Provide the [x, y] coordinate of the cell's center where the given text is located.  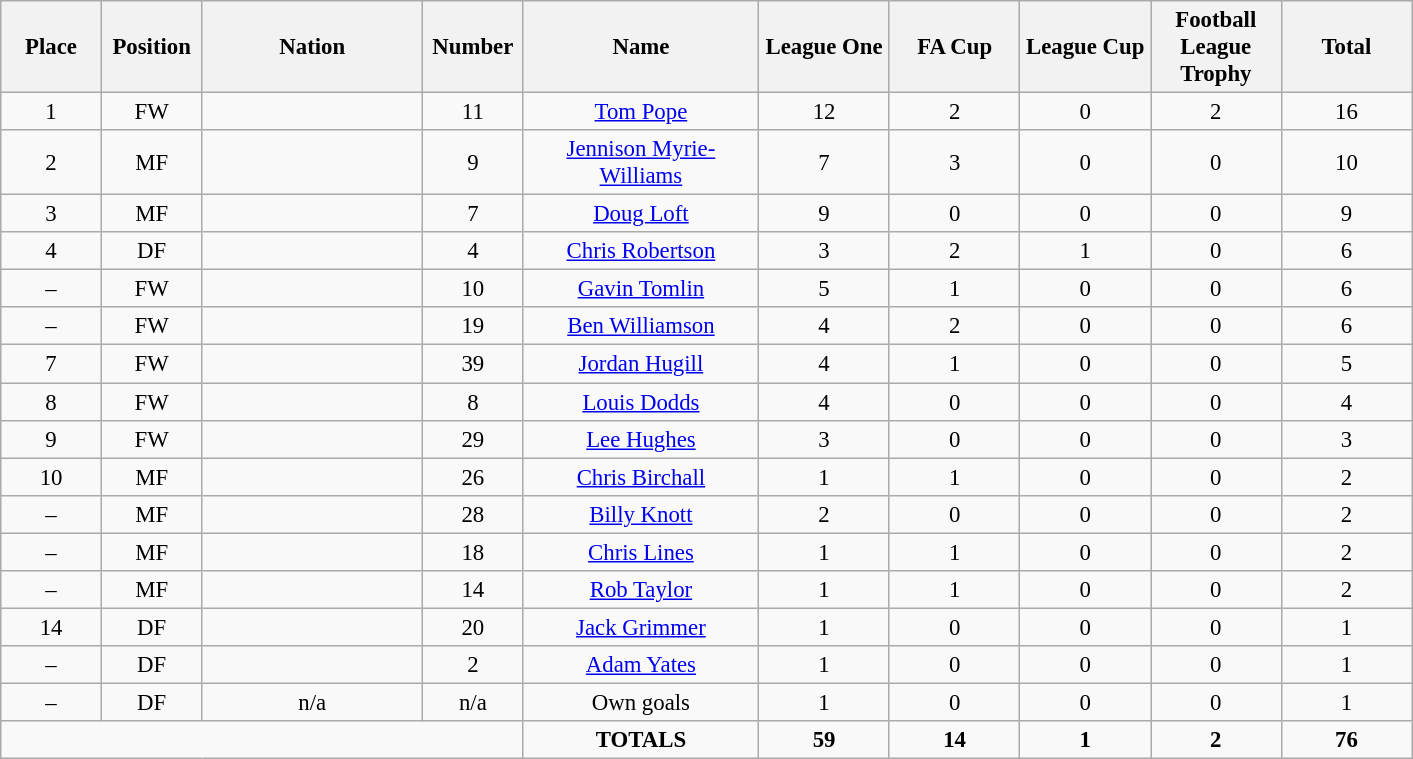
Louis Dodds [641, 402]
League One [824, 47]
29 [474, 439]
Own goals [641, 702]
Place [52, 47]
Billy Knott [641, 514]
26 [474, 477]
Total [1346, 47]
Adam Yates [641, 665]
Rob Taylor [641, 590]
20 [474, 627]
Name [641, 47]
Chris Lines [641, 552]
TOTALS [641, 740]
Jennison Myrie-Williams [641, 162]
Doug Loft [641, 214]
19 [474, 327]
Nation [312, 47]
Ben Williamson [641, 327]
FA Cup [954, 47]
Jordan Hugill [641, 364]
Lee Hughes [641, 439]
Football League Trophy [1216, 47]
59 [824, 740]
Position [152, 47]
16 [1346, 112]
11 [474, 112]
28 [474, 514]
Number [474, 47]
Jack Grimmer [641, 627]
Chris Birchall [641, 477]
18 [474, 552]
12 [824, 112]
League Cup [1086, 47]
39 [474, 364]
76 [1346, 740]
Gavin Tomlin [641, 289]
Chris Robertson [641, 251]
Tom Pope [641, 112]
